Extract the [x, y] coordinate from the center of the cell holding the provided text.  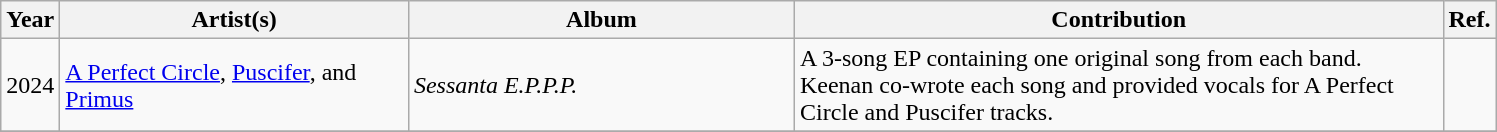
A 3-song EP containing one original song from each band. Keenan co-wrote each song and provided vocals for A Perfect Circle and Puscifer tracks. [1118, 85]
A Perfect Circle, Puscifer, and Primus [234, 85]
Album [601, 20]
Artist(s) [234, 20]
Sessanta E.P.P.P. [601, 85]
Ref. [1470, 20]
Year [30, 20]
Contribution [1118, 20]
2024 [30, 85]
